Provide the [x, y] coordinate of the cell's center where the given text is located.  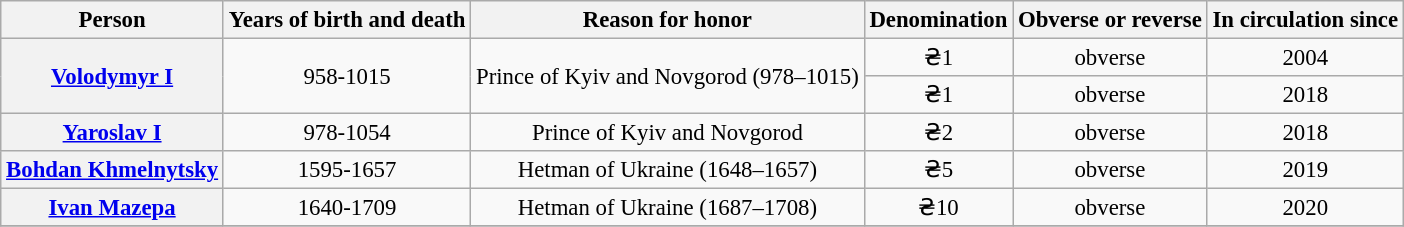
Prince of Kyiv and Novgorod [668, 133]
2004 [1305, 58]
Reason for honor [668, 20]
Ivan Mazepa [112, 208]
Volodymyr I [112, 76]
978-1054 [346, 133]
₴5 [938, 170]
Years of birth and death [346, 20]
In circulation since [1305, 20]
958-1015 [346, 76]
Denomination [938, 20]
1640-1709 [346, 208]
₴10 [938, 208]
Prince of Kyiv and Novgorod (978–1015) [668, 76]
Person [112, 20]
Bohdan Khmelnytsky [112, 170]
Hetman of Ukraine (1687–1708) [668, 208]
2020 [1305, 208]
Hetman of Ukraine (1648–1657) [668, 170]
1595-1657 [346, 170]
Obverse or reverse [1110, 20]
Yaroslav I [112, 133]
₴2 [938, 133]
2019 [1305, 170]
